Determine the (X, Y) coordinate at the center of the cell enclosing the given text.  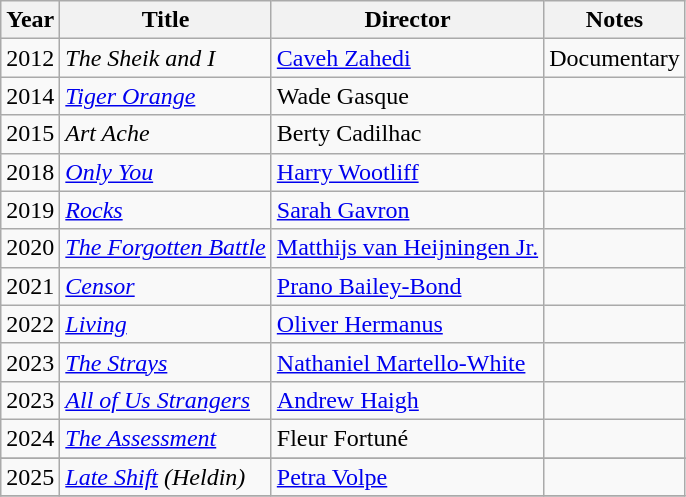
Rocks (166, 210)
Prano Bailey-Bond (407, 286)
Art Ache (166, 134)
Matthijs van Heijningen Jr. (407, 248)
2014 (30, 96)
2020 (30, 248)
Petra Volpe (407, 477)
Fleur Fortuné (407, 438)
Title (166, 20)
Documentary (615, 58)
Late Shift (Heldin) (166, 477)
Only You (166, 172)
2025 (30, 477)
Nathaniel Martello-White (407, 362)
Sarah Gavron (407, 210)
Oliver Hermanus (407, 324)
All of Us Strangers (166, 400)
The Sheik and I (166, 58)
Berty Cadilhac (407, 134)
The Assessment (166, 438)
Wade Gasque (407, 96)
2021 (30, 286)
2015 (30, 134)
2024 (30, 438)
Andrew Haigh (407, 400)
2018 (30, 172)
Living (166, 324)
The Strays (166, 362)
Tiger Orange (166, 96)
2022 (30, 324)
Harry Wootliff (407, 172)
Censor (166, 286)
Year (30, 20)
Caveh Zahedi (407, 58)
2019 (30, 210)
The Forgotten Battle (166, 248)
2012 (30, 58)
Director (407, 20)
Notes (615, 20)
